Find where the given text appears and provide that cell's center as [x, y] coordinate. 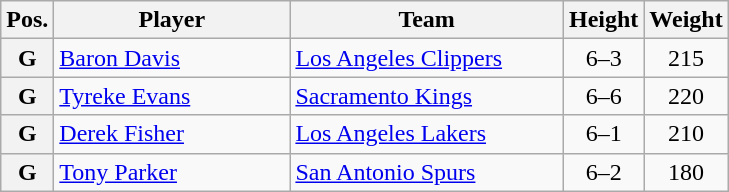
Team [427, 20]
6–2 [603, 172]
San Antonio Spurs [427, 172]
Height [603, 20]
215 [686, 58]
Sacramento Kings [427, 96]
6–6 [603, 96]
Weight [686, 20]
6–3 [603, 58]
Tony Parker [172, 172]
Player [172, 20]
Los Angeles Lakers [427, 134]
Pos. [28, 20]
210 [686, 134]
Derek Fisher [172, 134]
Baron Davis [172, 58]
6–1 [603, 134]
Los Angeles Clippers [427, 58]
Tyreke Evans [172, 96]
180 [686, 172]
220 [686, 96]
